Detect which cell encompasses the target text, then output its (x, y) center coordinate. 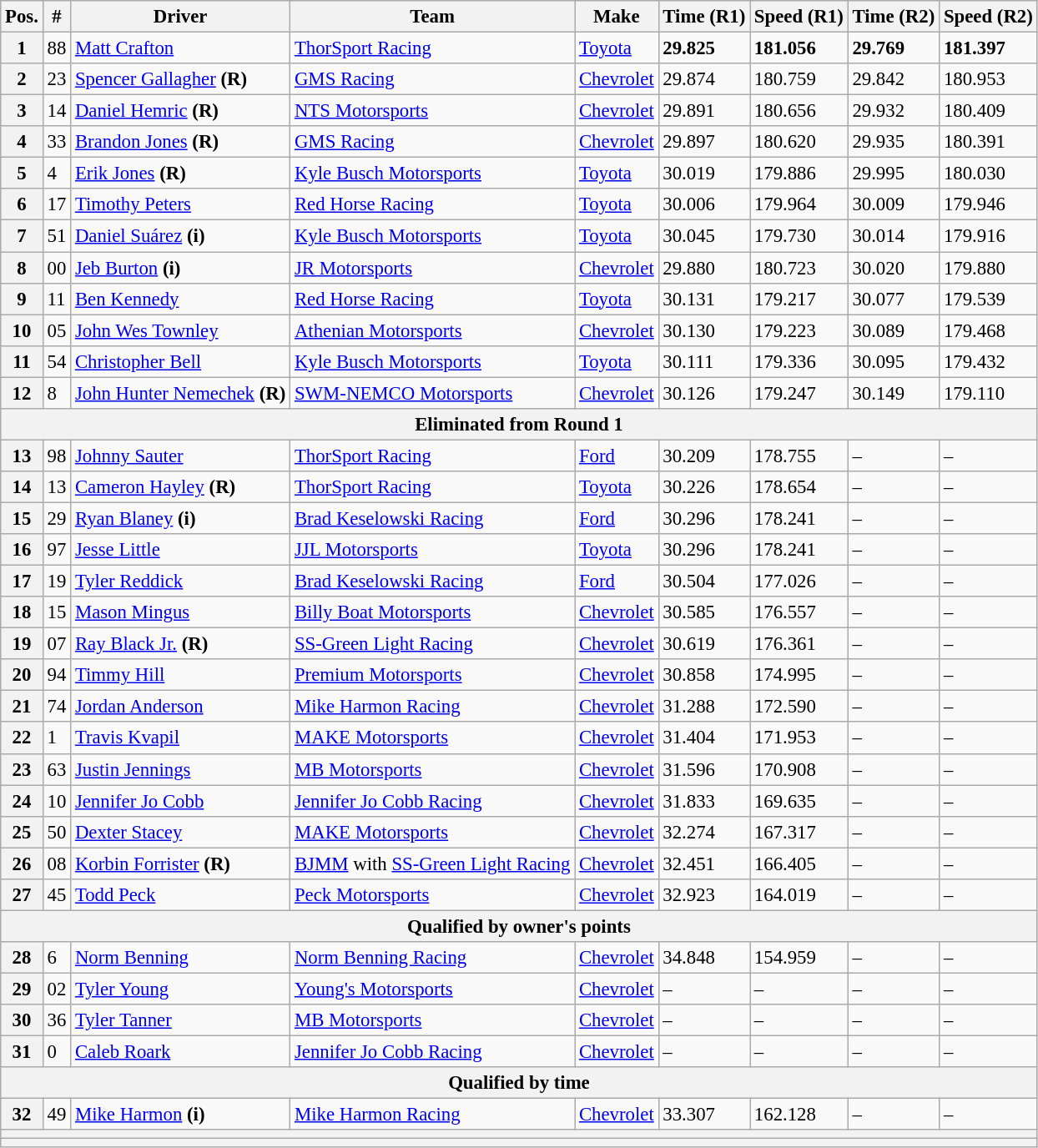
Timmy Hill (180, 675)
31.288 (704, 707)
54 (57, 361)
32 (22, 1115)
Norm Benning Racing (432, 958)
05 (57, 330)
180.620 (799, 142)
74 (57, 707)
172.590 (799, 707)
50 (57, 832)
Tyler Tanner (180, 1020)
Athenian Motorsports (432, 330)
BJMM with SS-Green Light Racing (432, 864)
SS-Green Light Racing (432, 644)
Qualified by time (519, 1083)
179.964 (799, 204)
178.654 (799, 487)
30.131 (704, 299)
Mike Harmon (i) (180, 1115)
179.336 (799, 361)
29.825 (704, 48)
176.361 (799, 644)
179.730 (799, 236)
25 (22, 832)
30.619 (704, 644)
167.317 (799, 832)
Todd Peck (180, 895)
2 (22, 79)
Speed (R2) (989, 17)
179.432 (989, 361)
Driver (180, 17)
02 (57, 989)
174.995 (799, 675)
Ben Kennedy (180, 299)
30.077 (894, 299)
179.946 (989, 204)
30.020 (894, 268)
NTS Motorsports (432, 111)
32.923 (704, 895)
29.897 (704, 142)
Ray Black Jr. (R) (180, 644)
30.504 (704, 582)
30.209 (704, 456)
31.404 (704, 738)
Eliminated from Round 1 (519, 425)
Billy Boat Motorsports (432, 612)
31.596 (704, 769)
180.030 (989, 174)
Spencer Gallagher (R) (180, 79)
171.953 (799, 738)
179.247 (799, 393)
97 (57, 550)
179.880 (989, 268)
180.409 (989, 111)
Mason Mingus (180, 612)
30.111 (704, 361)
07 (57, 644)
Premium Motorsports (432, 675)
SWM-NEMCO Motorsports (432, 393)
3 (22, 111)
176.557 (799, 612)
180.391 (989, 142)
170.908 (799, 769)
179.916 (989, 236)
30.130 (704, 330)
30.126 (704, 393)
Matt Crafton (180, 48)
30.149 (894, 393)
29.874 (704, 79)
Jennifer Jo Cobb (180, 801)
22 (22, 738)
30.226 (704, 487)
180.656 (799, 111)
180.723 (799, 268)
Caleb Roark (180, 1052)
162.128 (799, 1115)
33 (57, 142)
Time (R1) (704, 17)
30.089 (894, 330)
30 (22, 1020)
98 (57, 456)
08 (57, 864)
177.026 (799, 582)
49 (57, 1115)
169.635 (799, 801)
32.274 (704, 832)
29.842 (894, 79)
180.953 (989, 79)
29.932 (894, 111)
Erik Jones (R) (180, 174)
Cameron Hayley (R) (180, 487)
Speed (R1) (799, 17)
Jeb Burton (i) (180, 268)
Daniel Hemric (R) (180, 111)
29.995 (894, 174)
31 (22, 1052)
32.451 (704, 864)
21 (22, 707)
Tyler Young (180, 989)
179.539 (989, 299)
30.045 (704, 236)
5 (22, 174)
Time (R2) (894, 17)
Ryan Blaney (i) (180, 518)
30.009 (894, 204)
30.585 (704, 612)
31.833 (704, 801)
20 (22, 675)
John Wes Townley (180, 330)
30.095 (894, 361)
178.755 (799, 456)
Pos. (22, 17)
Timothy Peters (180, 204)
Young's Motorsports (432, 989)
29.769 (894, 48)
Brandon Jones (R) (180, 142)
Tyler Reddick (180, 582)
Peck Motorsports (432, 895)
179.886 (799, 174)
7 (22, 236)
Team (432, 17)
JR Motorsports (432, 268)
Norm Benning (180, 958)
181.056 (799, 48)
63 (57, 769)
180.759 (799, 79)
154.959 (799, 958)
0 (57, 1052)
Korbin Forrister (R) (180, 864)
# (57, 17)
29.891 (704, 111)
Travis Kvapil (180, 738)
Jesse Little (180, 550)
28 (22, 958)
18 (22, 612)
30.006 (704, 204)
88 (57, 48)
Johnny Sauter (180, 456)
Dexter Stacey (180, 832)
29.880 (704, 268)
30.014 (894, 236)
Justin Jennings (180, 769)
00 (57, 268)
179.468 (989, 330)
John Hunter Nemechek (R) (180, 393)
30.019 (704, 174)
179.110 (989, 393)
Daniel Suárez (i) (180, 236)
27 (22, 895)
94 (57, 675)
24 (22, 801)
JJL Motorsports (432, 550)
Qualified by owner's points (519, 926)
179.223 (799, 330)
45 (57, 895)
26 (22, 864)
29.935 (894, 142)
30.858 (704, 675)
Christopher Bell (180, 361)
164.019 (799, 895)
12 (22, 393)
36 (57, 1020)
9 (22, 299)
33.307 (704, 1115)
Jordan Anderson (180, 707)
166.405 (799, 864)
51 (57, 236)
181.397 (989, 48)
34.848 (704, 958)
Make (617, 17)
16 (22, 550)
179.217 (799, 299)
